Find where the given text appears and provide that cell's center as (X, Y) coordinate. 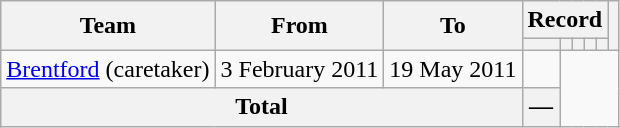
To (453, 26)
Brentford (caretaker) (108, 69)
From (300, 26)
— (541, 107)
Total (262, 107)
Record (565, 20)
19 May 2011 (453, 69)
Team (108, 26)
3 February 2011 (300, 69)
